From the cell containing the given text, extract its center point as (x, y) coordinate. 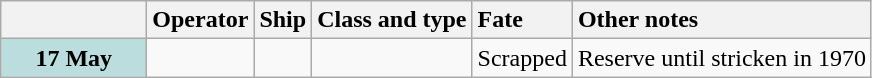
Reserve until stricken in 1970 (722, 58)
Fate (522, 20)
Class and type (392, 20)
17 May (74, 58)
Scrapped (522, 58)
Operator (200, 20)
Other notes (722, 20)
Ship (283, 20)
